Pinpoint the cell where the given text exists, returning its (X, Y) midpoint coordinate. 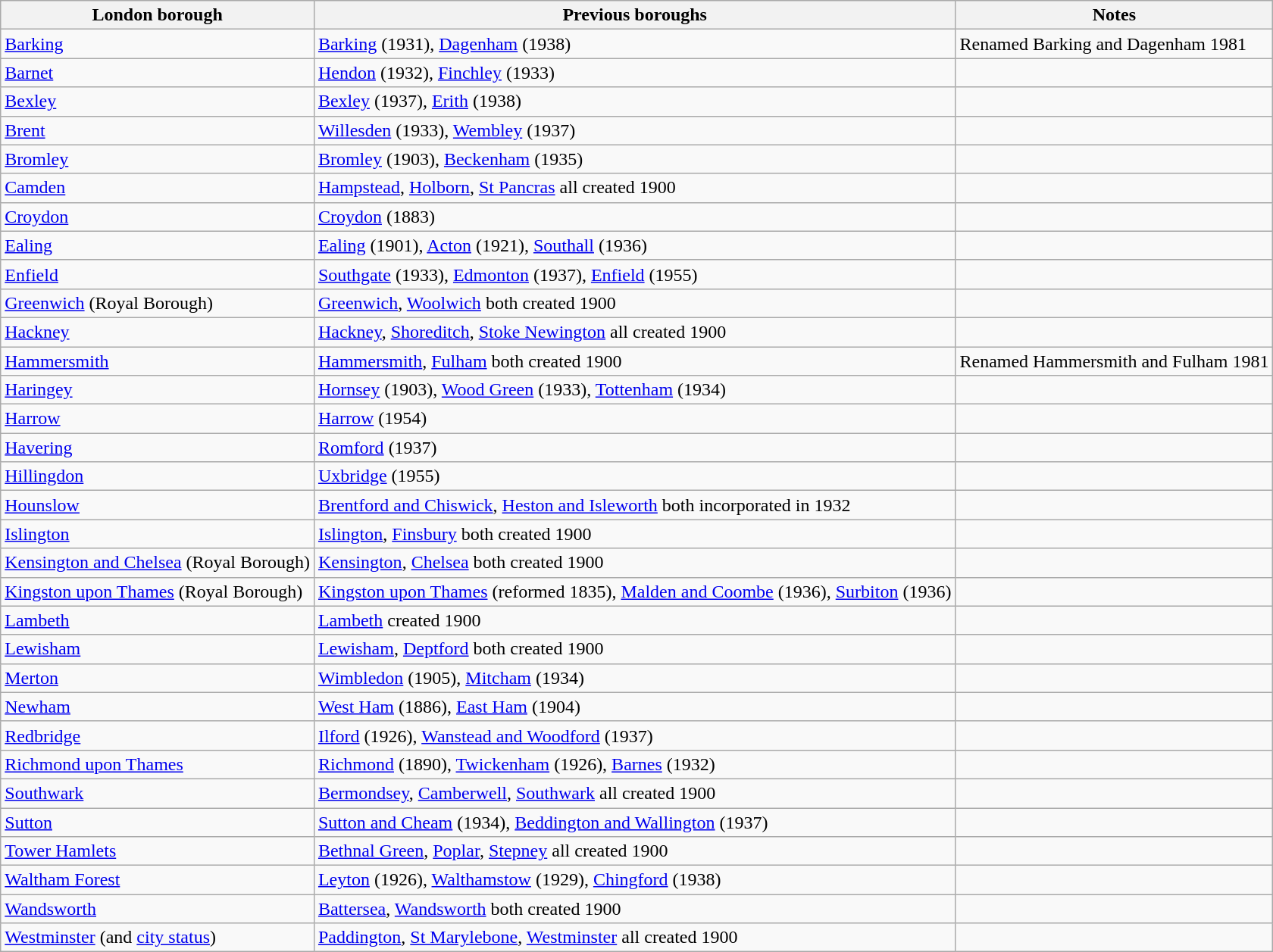
Camden (158, 188)
Westminster (and city status) (158, 938)
Barnet (158, 73)
Bexley (158, 101)
Southgate (1933), Edmonton (1937), Enfield (1955) (635, 274)
West Ham (1886), East Ham (1904) (635, 707)
Greenwich, Woolwich both created 1900 (635, 303)
Greenwich (Royal Borough) (158, 303)
Hampstead, Holborn, St Pancras all created 1900 (635, 188)
Lambeth (158, 620)
Newham (158, 707)
Redbridge (158, 735)
Bethnal Green, Poplar, Stepney all created 1900 (635, 851)
Uxbridge (1955) (635, 476)
Enfield (158, 274)
Lambeth created 1900 (635, 620)
Sutton (158, 822)
Paddington, St Marylebone, Westminster all created 1900 (635, 938)
Renamed Barking and Dagenham 1981 (1114, 44)
Kingston upon Thames (reformed 1835), Malden and Coombe (1936), Surbiton (1936) (635, 591)
Hammersmith (158, 361)
Lewisham, Deptford both created 1900 (635, 649)
Islington (158, 534)
Harrow (1954) (635, 419)
Willesden (1933), Wembley (1937) (635, 130)
Croydon (1883) (635, 217)
Hounslow (158, 505)
Notes (1114, 15)
Kensington and Chelsea (Royal Borough) (158, 563)
Tower Hamlets (158, 851)
Southwark (158, 793)
Bermondsey, Camberwell, Southwark all created 1900 (635, 793)
Brent (158, 130)
Hackney, Shoreditch, Stoke Newington all created 1900 (635, 332)
Wandsworth (158, 909)
Previous boroughs (635, 15)
Ealing (1901), Acton (1921), Southall (1936) (635, 245)
Leyton (1926), Walthamstow (1929), Chingford (1938) (635, 880)
Kensington, Chelsea both created 1900 (635, 563)
Barking (1931), Dagenham (1938) (635, 44)
Bromley (1903), Beckenham (1935) (635, 159)
Islington, Finsbury both created 1900 (635, 534)
Wimbledon (1905), Mitcham (1934) (635, 678)
Renamed Hammersmith and Fulham 1981 (1114, 361)
Bromley (158, 159)
Brentford and Chiswick, Heston and Isleworth both incorporated in 1932 (635, 505)
Havering (158, 448)
Richmond (1890), Twickenham (1926), Barnes (1932) (635, 764)
Battersea, Wandsworth both created 1900 (635, 909)
Waltham Forest (158, 880)
Hackney (158, 332)
Kingston upon Thames (Royal Borough) (158, 591)
Croydon (158, 217)
Hornsey (1903), Wood Green (1933), Tottenham (1934) (635, 390)
Richmond upon Thames (158, 764)
Lewisham (158, 649)
London borough (158, 15)
Bexley (1937), Erith (1938) (635, 101)
Barking (158, 44)
Ilford (1926), Wanstead and Woodford (1937) (635, 735)
Merton (158, 678)
Romford (1937) (635, 448)
Haringey (158, 390)
Sutton and Cheam (1934), Beddington and Wallington (1937) (635, 822)
Hammersmith, Fulham both created 1900 (635, 361)
Hillingdon (158, 476)
Ealing (158, 245)
Hendon (1932), Finchley (1933) (635, 73)
Harrow (158, 419)
